Return the [X, Y] coordinate for the center point of the cell that contains the specified text.  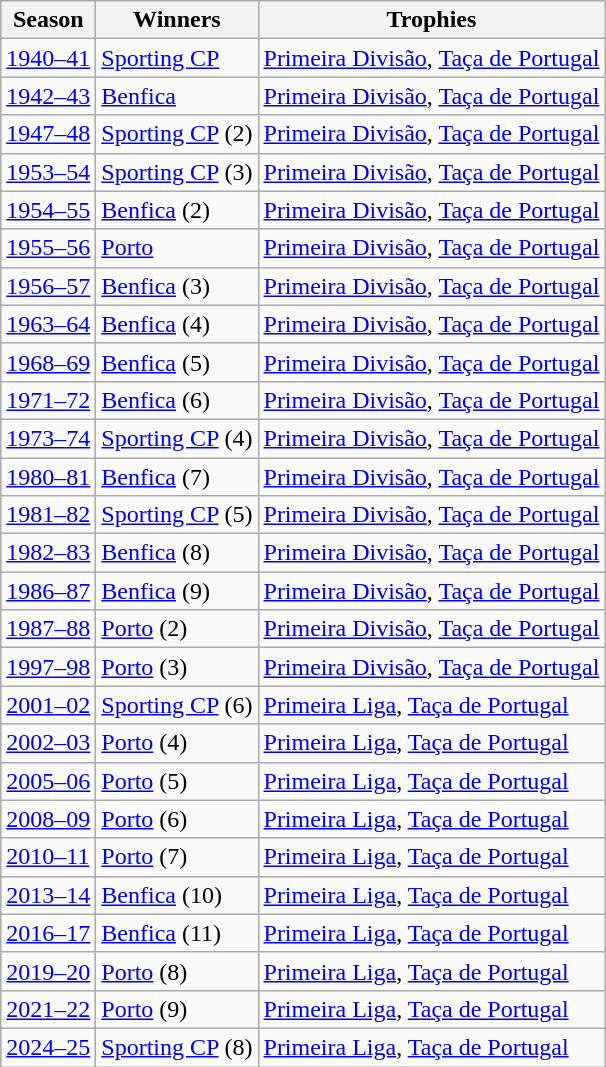
Sporting CP (6) [177, 705]
Sporting CP (8) [177, 1047]
1963–64 [48, 324]
Sporting CP (3) [177, 172]
Porto (4) [177, 743]
2010–11 [48, 857]
2005–06 [48, 781]
1947–48 [48, 134]
1981–82 [48, 515]
2019–20 [48, 971]
1982–83 [48, 553]
Porto (2) [177, 629]
Benfica [177, 96]
Porto (3) [177, 667]
Benfica (2) [177, 210]
Sporting CP (2) [177, 134]
Trophies [432, 20]
Porto (5) [177, 781]
1954–55 [48, 210]
Benfica (9) [177, 591]
Sporting CP (4) [177, 438]
Porto [177, 248]
1955–56 [48, 248]
2002–03 [48, 743]
Benfica (8) [177, 553]
1953–54 [48, 172]
2008–09 [48, 819]
Winners [177, 20]
1940–41 [48, 58]
1986–87 [48, 591]
Porto (9) [177, 1009]
Benfica (5) [177, 362]
Sporting CP [177, 58]
2016–17 [48, 933]
1971–72 [48, 400]
1987–88 [48, 629]
Season [48, 20]
Benfica (3) [177, 286]
2001–02 [48, 705]
Benfica (4) [177, 324]
1956–57 [48, 286]
2021–22 [48, 1009]
Benfica (11) [177, 933]
1973–74 [48, 438]
1942–43 [48, 96]
1997–98 [48, 667]
1968–69 [48, 362]
Sporting CP (5) [177, 515]
Porto (6) [177, 819]
Benfica (10) [177, 895]
Porto (7) [177, 857]
Benfica (6) [177, 400]
Porto (8) [177, 971]
2013–14 [48, 895]
1980–81 [48, 477]
Benfica (7) [177, 477]
2024–25 [48, 1047]
